Return [X, Y] of the center of cell containing provided text 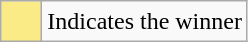
Indicates the winner [145, 22]
